From the cell containing the given text, extract its center point as (X, Y) coordinate. 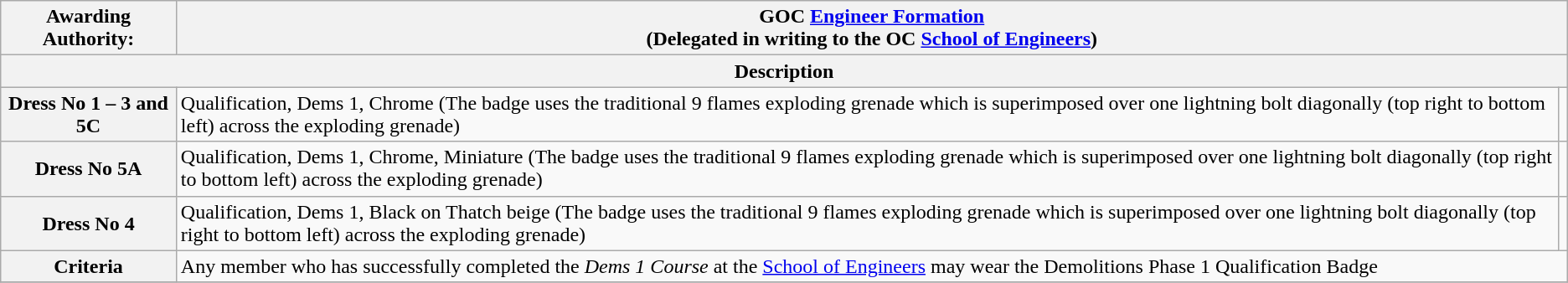
Dress No 4 (89, 223)
Dress No 5A (89, 169)
Description (784, 71)
Any member who has successfully completed the Dems 1 Course at the School of Engineers may wear the Demolitions Phase 1 Qualification Badge (871, 266)
Criteria (89, 266)
Dress No 1 – 3 and 5C (89, 114)
Awarding Authority: (89, 28)
GOC Engineer Formation(Delegated in writing to the OC School of Engineers) (871, 28)
